Output the (X, Y) coordinate of the center of the cell containing the given text.  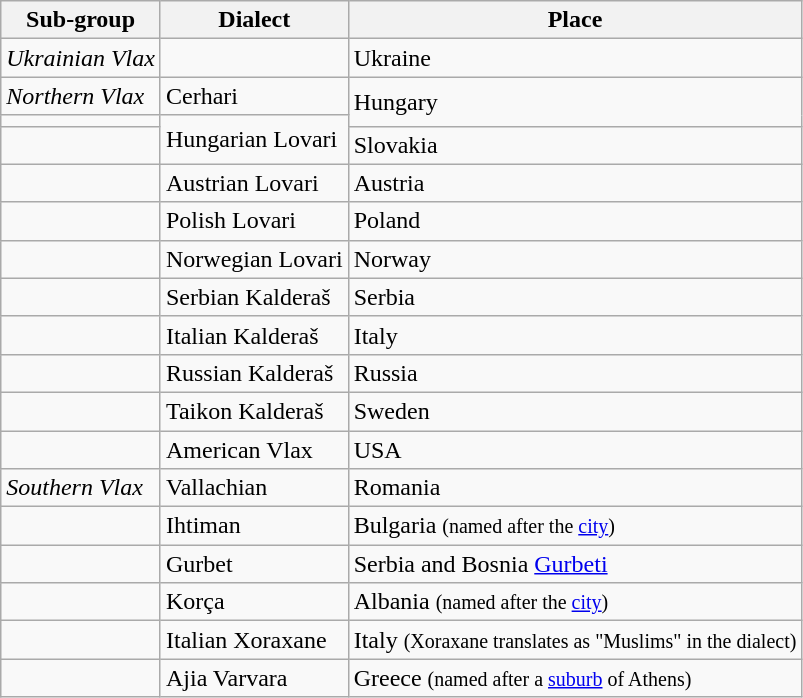
Italian Kalderaš (254, 335)
Norway (575, 259)
USA (575, 449)
Norwegian Lovari (254, 259)
Poland (575, 221)
Southern Vlax (81, 488)
Serbian Kalderaš (254, 297)
Taikon Kalderaš (254, 411)
Austrian Lovari (254, 183)
Sub-group (81, 20)
Polish Lovari (254, 221)
Cerhari (254, 96)
Sweden (575, 411)
Serbia (575, 297)
Russia (575, 373)
Ihtiman (254, 526)
Ukrainian Vlax (81, 58)
Korça (254, 602)
Romania (575, 488)
Greece (named after a suburb of Athens) (575, 678)
Place (575, 20)
Bulgaria (named after the city) (575, 526)
Serbia and Bosnia Gurbeti (575, 564)
Italian Xoraxane (254, 640)
Northern Vlax (81, 96)
Vallachian (254, 488)
Hungary (575, 102)
American Vlax (254, 449)
Albania (named after the city) (575, 602)
Slovakia (575, 145)
Austria (575, 183)
Dialect (254, 20)
Russian Kalderaš (254, 373)
Italy (575, 335)
Hungarian Lovari (254, 140)
Italy (Xoraxane translates as "Muslims" in the dialect) (575, 640)
Ajia Varvara (254, 678)
Gurbet (254, 564)
Ukraine (575, 58)
